Provide the [X, Y] coordinate of the cell's center where the given text is located.  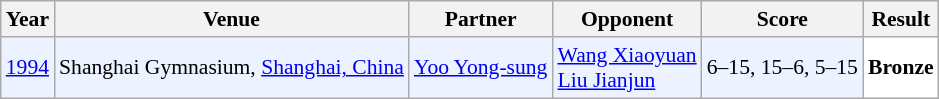
1994 [28, 68]
Result [901, 19]
Opponent [626, 19]
Year [28, 19]
Shanghai Gymnasium, Shanghai, China [232, 68]
Partner [481, 19]
6–15, 15–6, 5–15 [782, 68]
Score [782, 19]
Wang Xiaoyuan Liu Jianjun [626, 68]
Bronze [901, 68]
Venue [232, 19]
Yoo Yong-sung [481, 68]
